Return [X, Y] of the center of cell containing provided text 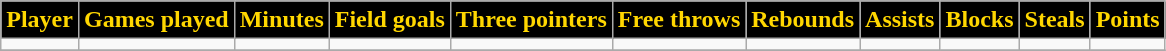
Free throws [678, 20]
Field goals [390, 20]
Points [1128, 20]
Blocks [980, 20]
Player [40, 20]
Games played [156, 20]
Assists [900, 20]
Steals [1054, 20]
Three pointers [531, 20]
Rebounds [803, 20]
Minutes [282, 20]
